Identify which cell holds the provided text, then report its [x, y] central coordinate. 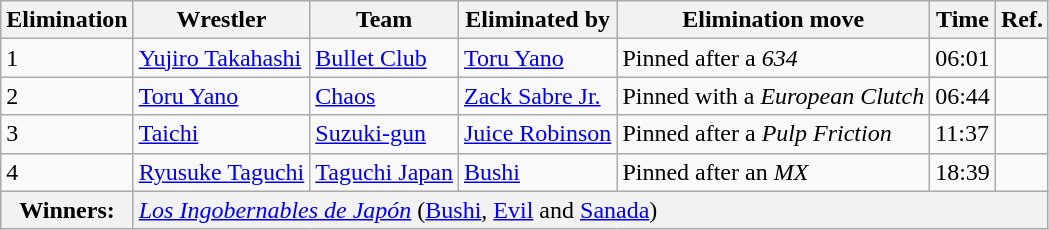
Zack Sabre Jr. [537, 96]
Winners: [67, 210]
Pinned after an MX [774, 172]
Pinned after a 634 [774, 58]
06:44 [963, 96]
4 [67, 172]
Ref. [1022, 20]
Elimination move [774, 20]
Taichi [222, 134]
Bushi [537, 172]
18:39 [963, 172]
Time [963, 20]
Eliminated by [537, 20]
Yujiro Takahashi [222, 58]
Pinned with a European Clutch [774, 96]
Elimination [67, 20]
06:01 [963, 58]
Pinned after a Pulp Friction [774, 134]
1 [67, 58]
Juice Robinson [537, 134]
Suzuki-gun [384, 134]
Ryusuke Taguchi [222, 172]
Taguchi Japan [384, 172]
Wrestler [222, 20]
Los Ingobernables de Japón (Bushi, Evil and Sanada) [590, 210]
Bullet Club [384, 58]
Chaos [384, 96]
3 [67, 134]
11:37 [963, 134]
Team [384, 20]
2 [67, 96]
